Output the [x, y] coordinate of the center of the cell containing the given text.  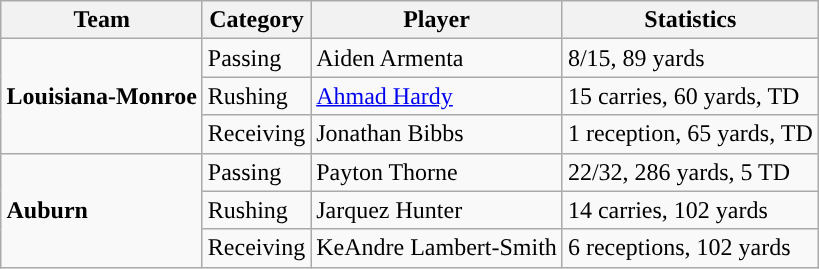
KeAndre Lambert-Smith [437, 248]
6 receptions, 102 yards [690, 248]
Ahmad Hardy [437, 96]
14 carries, 102 yards [690, 210]
Player [437, 20]
Jarquez Hunter [437, 210]
Payton Thorne [437, 172]
Louisiana-Monroe [102, 96]
Aiden Armenta [437, 58]
8/15, 89 yards [690, 58]
15 carries, 60 yards, TD [690, 96]
Auburn [102, 210]
Statistics [690, 20]
22/32, 286 yards, 5 TD [690, 172]
Team [102, 20]
Jonathan Bibbs [437, 134]
Category [256, 20]
1 reception, 65 yards, TD [690, 134]
